Find where the given text appears and provide that cell's center as [X, Y] coordinate. 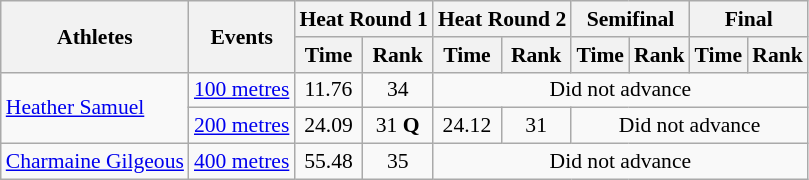
100 metres [242, 90]
Final [749, 19]
31 Q [398, 126]
Heather Samuel [95, 108]
34 [398, 90]
200 metres [242, 126]
Heat Round 1 [363, 19]
35 [398, 162]
Heat Round 2 [502, 19]
55.48 [328, 162]
Charmaine Gilgeous [95, 162]
24.12 [467, 126]
400 metres [242, 162]
11.76 [328, 90]
Athletes [95, 36]
31 [536, 126]
Events [242, 36]
Semifinal [630, 19]
24.09 [328, 126]
